Extract the (x, y) coordinate from the center of the cell holding the provided text.  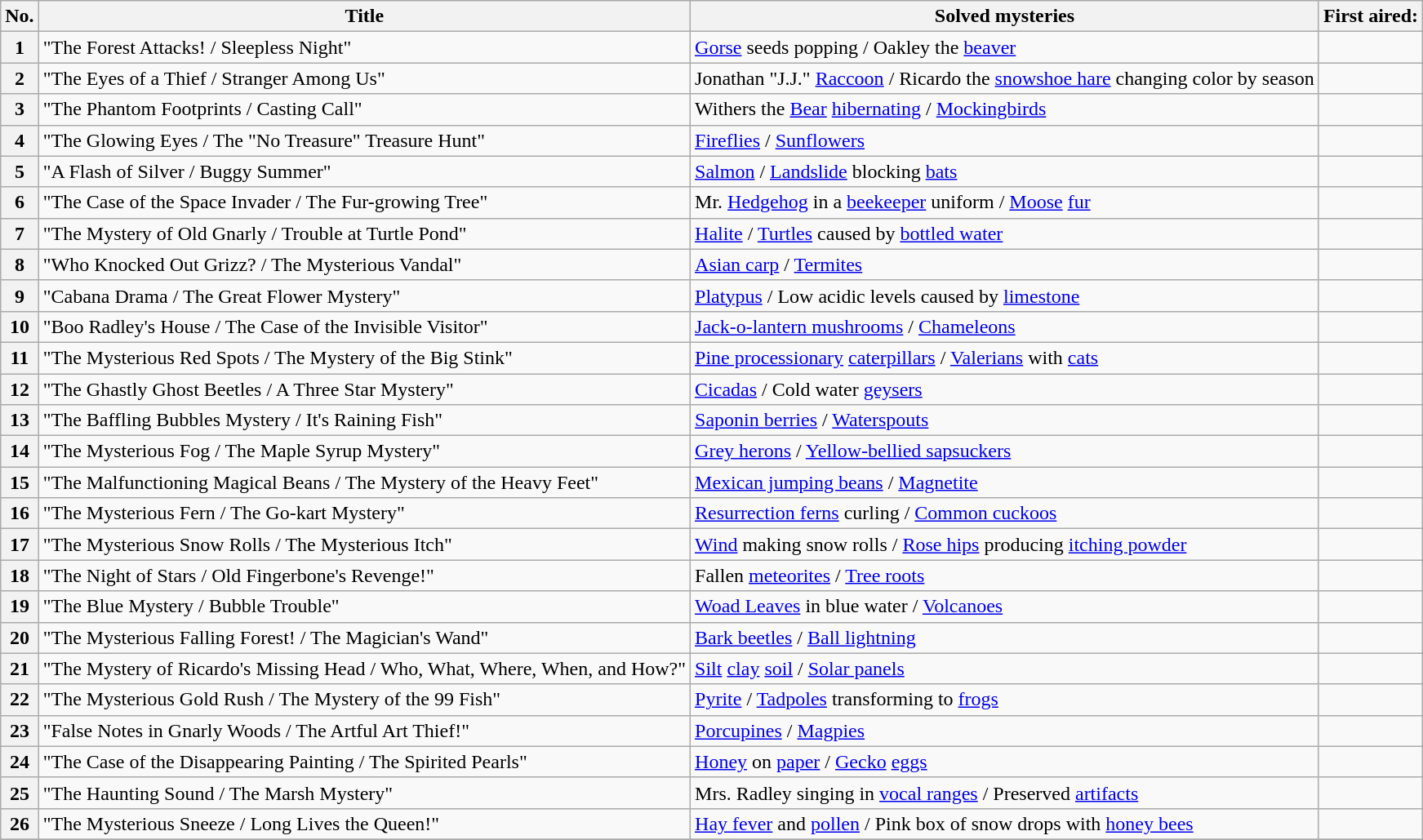
Fallen meteorites / Tree roots (1005, 576)
4 (20, 140)
Platypus / Low acidic levels caused by limestone (1005, 296)
"The Forest Attacks! / Sleepless Night" (364, 47)
Silt clay soil / Solar panels (1005, 669)
"Boo Radley's House / The Case of the Invisible Visitor" (364, 327)
15 (20, 482)
6 (20, 202)
Halite / Turtles caused by bottled water (1005, 233)
"The Haunting Sound / The Marsh Mystery" (364, 793)
"The Mysterious Gold Rush / The Mystery of the 99 Fish" (364, 700)
Grey herons / Yellow-bellied sapsuckers (1005, 451)
Bark beetles / Ball lightning (1005, 638)
9 (20, 296)
13 (20, 420)
23 (20, 731)
"The Blue Mystery / Bubble Trouble" (364, 607)
1 (20, 47)
18 (20, 576)
First aired: (1370, 16)
"The Mysterious Fog / The Maple Syrup Mystery" (364, 451)
26 (20, 824)
Salmon / Landslide blocking bats (1005, 171)
No. (20, 16)
Wind making snow rolls / Rose hips producing itching powder (1005, 544)
22 (20, 700)
Mexican jumping beans / Magnetite (1005, 482)
"The Eyes of a Thief / Stranger Among Us" (364, 78)
"Cabana Drama / The Great Flower Mystery" (364, 296)
Cicadas / Cold water geysers (1005, 389)
Jonathan "J.J." Raccoon / Ricardo the snowshoe hare changing color by season (1005, 78)
"The Case of the Space Invader / The Fur-growing Tree" (364, 202)
"The Glowing Eyes / The "No Treasure" Treasure Hunt" (364, 140)
Mr. Hedgehog in a beekeeper uniform / Moose fur (1005, 202)
"The Mystery of Old Gnarly / Trouble at Turtle Pond" (364, 233)
19 (20, 607)
25 (20, 793)
"The Mysterious Snow Rolls / The Mysterious Itch" (364, 544)
"The Mystery of Ricardo's Missing Head / Who, What, Where, When, and How?" (364, 669)
14 (20, 451)
21 (20, 669)
"The Baffling Bubbles Mystery / It's Raining Fish" (364, 420)
"The Case of the Disappearing Painting / The Spirited Pearls" (364, 762)
Resurrection ferns curling / Common cuckoos (1005, 513)
24 (20, 762)
16 (20, 513)
Porcupines / Magpies (1005, 731)
17 (20, 544)
"The Malfunctioning Magical Beans / The Mystery of the Heavy Feet" (364, 482)
3 (20, 109)
5 (20, 171)
11 (20, 358)
"The Mysterious Sneeze / Long Lives the Queen!" (364, 824)
7 (20, 233)
Mrs. Radley singing in vocal ranges / Preserved artifacts (1005, 793)
"The Mysterious Fern / The Go-kart Mystery" (364, 513)
"The Night of Stars / Old Fingerbone's Revenge!" (364, 576)
Hay fever and pollen / Pink box of snow drops with honey bees (1005, 824)
Title (364, 16)
Saponin berries / Waterspouts (1005, 420)
2 (20, 78)
Fireflies / Sunflowers (1005, 140)
12 (20, 389)
Solved mysteries (1005, 16)
Woad Leaves in blue water / Volcanoes (1005, 607)
"The Mysterious Red Spots / The Mystery of the Big Stink" (364, 358)
"The Phantom Footprints / Casting Call" (364, 109)
10 (20, 327)
Honey on paper / Gecko eggs (1005, 762)
"A Flash of Silver / Buggy Summer" (364, 171)
8 (20, 264)
"False Notes in Gnarly Woods / The Artful Art Thief!" (364, 731)
"The Ghastly Ghost Beetles / A Three Star Mystery" (364, 389)
"Who Knocked Out Grizz? / The Mysterious Vandal" (364, 264)
Gorse seeds popping / Oakley the beaver (1005, 47)
Asian carp / Termites (1005, 264)
Pine processionary caterpillars / Valerians with cats (1005, 358)
20 (20, 638)
Jack-o-lantern mushrooms / Chameleons (1005, 327)
Withers the Bear hibernating / Mockingbirds (1005, 109)
"The Mysterious Falling Forest! / The Magician's Wand" (364, 638)
Pyrite / Tadpoles transforming to frogs (1005, 700)
